Pinpoint the cell where the given text exists, returning its [x, y] midpoint coordinate. 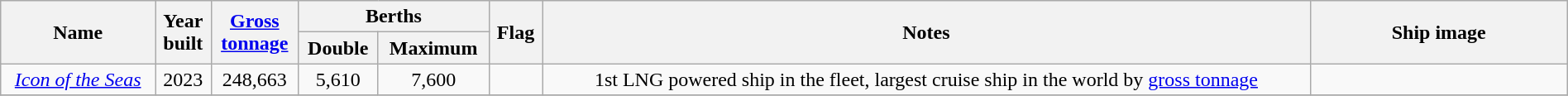
Ship image [1439, 32]
Maximum [433, 48]
7,600 [433, 79]
Name [78, 32]
Berths [394, 17]
Yearbuilt [184, 32]
Grosstonnage [255, 32]
Flag [515, 32]
2023 [184, 79]
Notes [926, 32]
1st LNG powered ship in the fleet, largest cruise ship in the world by gross tonnage [926, 79]
Icon of the Seas [78, 79]
Double [338, 48]
5,610 [338, 79]
248,663 [255, 79]
